Return the (x, y) coordinate for the center point of the cell that contains the specified text.  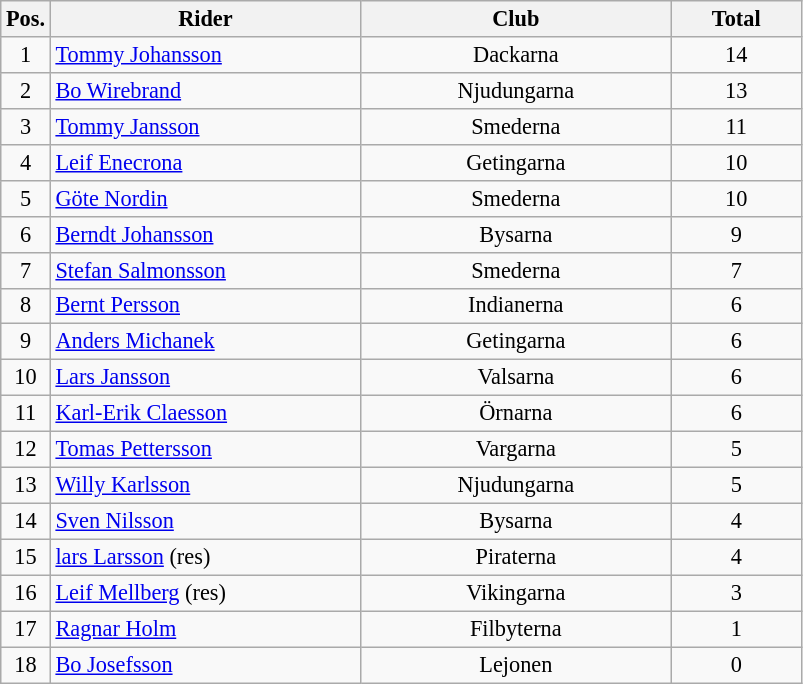
Göte Nordin (205, 198)
Berndt Johansson (205, 234)
Anders Michanek (205, 342)
2 (26, 90)
lars Larsson (res) (205, 557)
Indianerna (516, 306)
Vargarna (516, 450)
Dackarna (516, 55)
Karl-Erik Claesson (205, 414)
Club (516, 19)
Leif Enecrona (205, 162)
Örnarna (516, 414)
Piraterna (516, 557)
Filbyterna (516, 629)
Total (736, 19)
Vikingarna (516, 593)
Bo Josefsson (205, 665)
Tommy Jansson (205, 126)
Leif Mellberg (res) (205, 593)
Sven Nilsson (205, 521)
Stefan Salmonsson (205, 270)
Pos. (26, 19)
16 (26, 593)
Lars Jansson (205, 378)
12 (26, 450)
Tommy Johansson (205, 55)
8 (26, 306)
Bernt Persson (205, 306)
Rider (205, 19)
Valsarna (516, 378)
0 (736, 665)
17 (26, 629)
15 (26, 557)
Tomas Pettersson (205, 450)
Willy Karlsson (205, 485)
18 (26, 665)
Ragnar Holm (205, 629)
Lejonen (516, 665)
Bo Wirebrand (205, 90)
